From the cell containing the given text, extract its center point as [X, Y] coordinate. 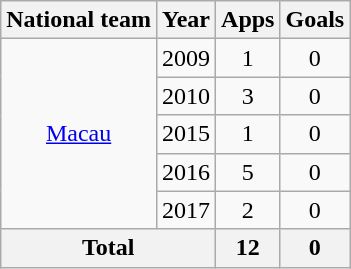
Goals [315, 20]
Apps [248, 20]
2017 [186, 210]
2015 [186, 134]
Total [108, 248]
3 [248, 96]
2016 [186, 172]
2009 [186, 58]
2010 [186, 96]
Year [186, 20]
12 [248, 248]
2 [248, 210]
National team [79, 20]
5 [248, 172]
Macau [79, 134]
